Detect which cell encompasses the target text, then output its (x, y) center coordinate. 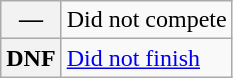
Did not compete (146, 20)
Did not finish (146, 58)
— (31, 20)
DNF (31, 58)
